Capture the cell that displays the provided text and extract its (x, y) central coordinate. 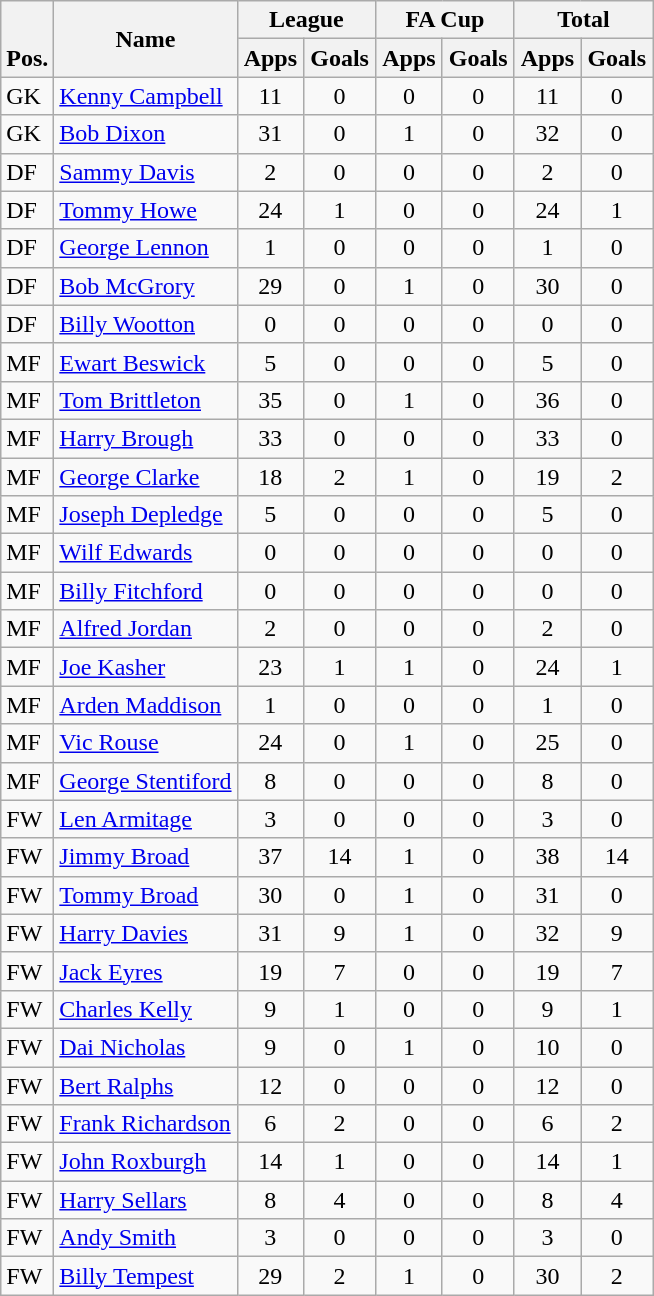
Frank Richardson (146, 1124)
Dai Nicholas (146, 1047)
Harry Sellars (146, 1200)
Harry Brough (146, 438)
38 (548, 857)
Ewart Beswick (146, 362)
10 (548, 1047)
Billy Wootton (146, 324)
George Stentiford (146, 781)
Joseph Depledge (146, 515)
35 (270, 400)
Bob McGrory (146, 286)
Joe Kasher (146, 667)
Vic Rouse (146, 743)
FA Cup (446, 20)
Billy Tempest (146, 1276)
George Clarke (146, 477)
Jimmy Broad (146, 857)
Pos. (28, 39)
Harry Davies (146, 933)
Tommy Broad (146, 895)
18 (270, 477)
League (306, 20)
Bob Dixon (146, 134)
Sammy Davis (146, 172)
George Lennon (146, 248)
Alfred Jordan (146, 629)
Tom Brittleton (146, 400)
Bert Ralphs (146, 1085)
Kenny Campbell (146, 96)
Charles Kelly (146, 1009)
John Roxburgh (146, 1162)
Wilf Edwards (146, 553)
37 (270, 857)
Jack Eyres (146, 971)
Len Armitage (146, 819)
23 (270, 667)
Tommy Howe (146, 210)
Arden Maddison (146, 705)
36 (548, 400)
Total (584, 20)
Name (146, 39)
Billy Fitchford (146, 591)
25 (548, 743)
Andy Smith (146, 1238)
